Determine the (X, Y) coordinate at the center of the cell enclosing the given text.  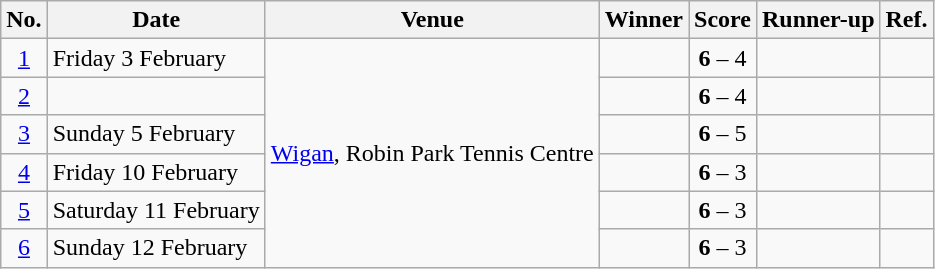
Saturday 11 February (156, 210)
Runner-up (818, 20)
Friday 10 February (156, 172)
Score (723, 20)
Venue (432, 20)
1 (24, 58)
6 (24, 248)
Friday 3 February (156, 58)
Winner (644, 20)
Sunday 12 February (156, 248)
Sunday 5 February (156, 134)
Ref. (906, 20)
Date (156, 20)
6 – 5 (723, 134)
3 (24, 134)
5 (24, 210)
4 (24, 172)
No. (24, 20)
2 (24, 96)
Wigan, Robin Park Tennis Centre (432, 153)
